Find where the given text appears and provide that cell's center as [x, y] coordinate. 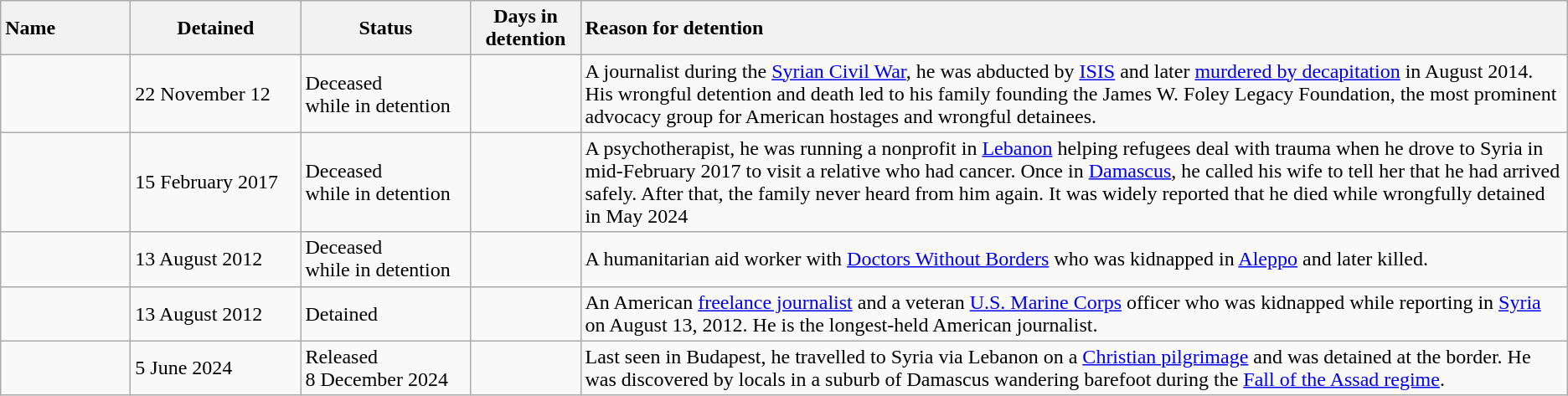
5 June 2024 [216, 368]
15 February 2017 [216, 183]
Status [385, 28]
Reason for detention [1074, 28]
Released 8 December 2024 [385, 368]
Days in detention [526, 28]
A humanitarian aid worker with Doctors Without Borders who was kidnapped in Aleppo and later killed. [1074, 260]
Name [65, 28]
22 November 12 [216, 94]
